Search for the cell housing the specified text and yield its (X, Y) center coordinate. 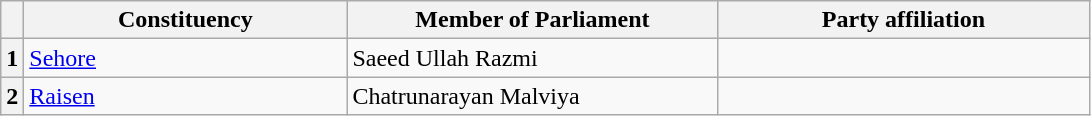
2 (12, 96)
Sehore (186, 58)
Member of Parliament (532, 20)
Raisen (186, 96)
Chatrunarayan Malviya (532, 96)
1 (12, 58)
Party affiliation (904, 20)
Saeed Ullah Razmi (532, 58)
Constituency (186, 20)
